Determine the [X, Y] coordinate at the center of the cell enclosing the given text.  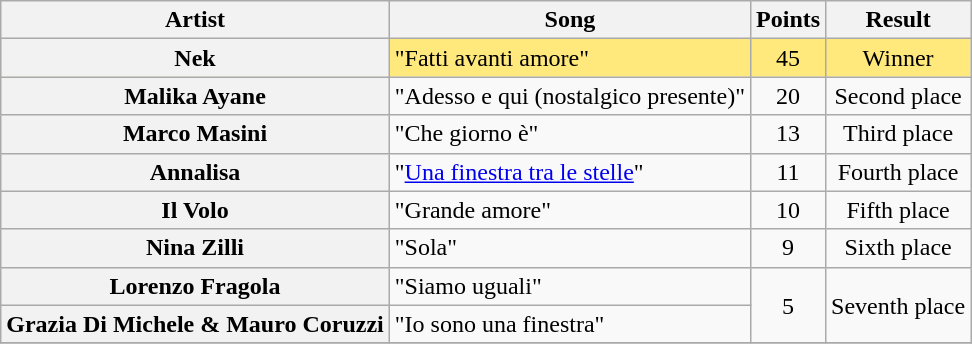
11 [788, 172]
Grazia Di Michele & Mauro Coruzzi [196, 324]
Fifth place [898, 210]
Nek [196, 58]
"Adesso e qui (nostalgico presente)" [570, 96]
Marco Masini [196, 134]
"Fatti avanti amore" [570, 58]
"Grande amore" [570, 210]
Artist [196, 20]
5 [788, 305]
"Una finestra tra le stelle" [570, 172]
Fourth place [898, 172]
"Siamo uguali" [570, 286]
"Io sono una finestra" [570, 324]
"Che giorno è" [570, 134]
Result [898, 20]
Sixth place [898, 248]
Annalisa [196, 172]
Nina Zilli [196, 248]
Seventh place [898, 305]
Malika Ayane [196, 96]
13 [788, 134]
Third place [898, 134]
Il Volo [196, 210]
Points [788, 20]
45 [788, 58]
10 [788, 210]
Song [570, 20]
"Sola" [570, 248]
Lorenzo Fragola [196, 286]
Second place [898, 96]
20 [788, 96]
Winner [898, 58]
9 [788, 248]
